Return the (X, Y) coordinate for the center point of the cell that contains the specified text.  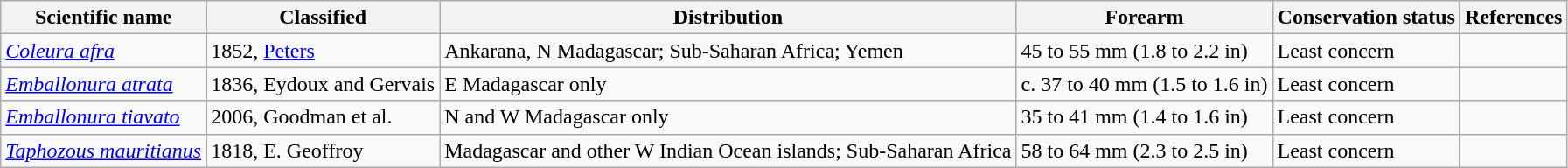
45 to 55 mm (1.8 to 2.2 in) (1144, 51)
58 to 64 mm (2.3 to 2.5 in) (1144, 150)
Madagascar and other W Indian Ocean islands; Sub-Saharan Africa (728, 150)
References (1513, 17)
N and W Madagascar only (728, 117)
Classified (324, 17)
1852, Peters (324, 51)
Coleura afra (103, 51)
Ankarana, N Madagascar; Sub-Saharan Africa; Yemen (728, 51)
2006, Goodman et al. (324, 117)
35 to 41 mm (1.4 to 1.6 in) (1144, 117)
Emballonura atrata (103, 84)
1818, E. Geoffroy (324, 150)
E Madagascar only (728, 84)
Forearm (1144, 17)
1836, Eydoux and Gervais (324, 84)
Scientific name (103, 17)
Distribution (728, 17)
Emballonura tiavato (103, 117)
Conservation status (1366, 17)
c. 37 to 40 mm (1.5 to 1.6 in) (1144, 84)
Taphozous mauritianus (103, 150)
